Detect which cell encompasses the target text, then output its (x, y) center coordinate. 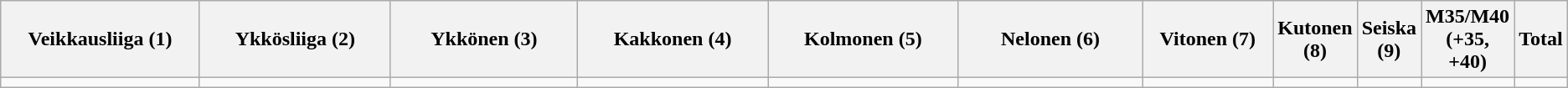
Kolmonen (5) (863, 39)
Vitonen (7) (1208, 39)
Kakkonen (4) (672, 39)
Kutonen (8) (1315, 39)
Seiska (9) (1389, 39)
Ykkönen (3) (484, 39)
Veikkausliiga (1) (101, 39)
Total (1541, 39)
M35/M40 (+35, +40) (1467, 39)
Ykkösliiga (2) (295, 39)
Nelonen (6) (1050, 39)
